Extract the [x, y] coordinate from the center of the cell holding the provided text.  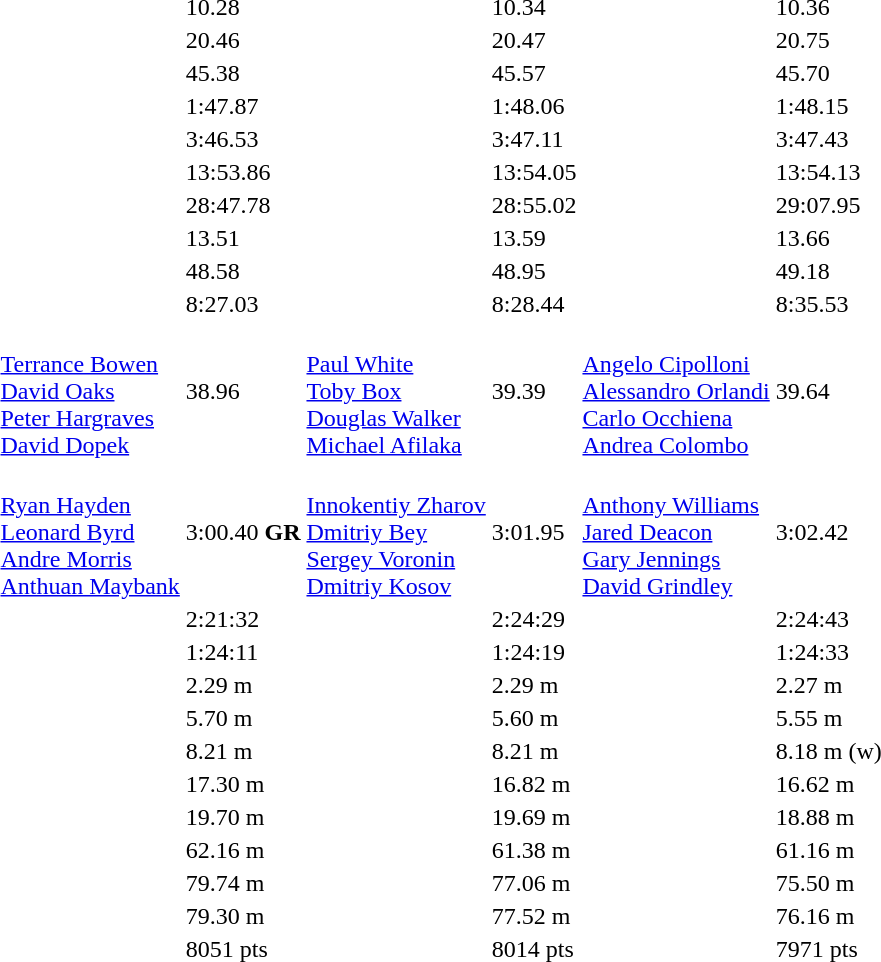
77.52 m [534, 916]
Innokentiy ZharovDmitriy BeySergey VoroninDmitriy Kosov [396, 532]
79.74 m [243, 883]
62.16 m [243, 850]
45.57 [534, 73]
13:54.05 [534, 172]
2:24:29 [534, 619]
19.69 m [534, 817]
5.60 m [534, 718]
1:47.87 [243, 106]
28:55.02 [534, 205]
13:53.86 [243, 172]
19.70 m [243, 817]
61.38 m [534, 850]
38.96 [243, 391]
28:47.78 [243, 205]
1:24:19 [534, 652]
3:46.53 [243, 139]
77.06 m [534, 883]
16.82 m [534, 784]
20.46 [243, 40]
8:27.03 [243, 304]
8:28.44 [534, 304]
2:21:32 [243, 619]
Anthony WilliamsJared DeaconGary JenningsDavid Grindley [676, 532]
45.38 [243, 73]
13.51 [243, 238]
3:01.95 [534, 532]
39.39 [534, 391]
Angelo CipolloniAlessandro OrlandiCarlo OcchienaAndrea Colombo [676, 391]
Paul WhiteToby BoxDouglas WalkerMichael Afilaka [396, 391]
13.59 [534, 238]
48.95 [534, 271]
48.58 [243, 271]
17.30 m [243, 784]
79.30 m [243, 916]
20.47 [534, 40]
3:00.40 GR [243, 532]
3:47.11 [534, 139]
1:24:11 [243, 652]
5.70 m [243, 718]
1:48.06 [534, 106]
